Locate the cell with the specified text and output its (X, Y) center coordinate. 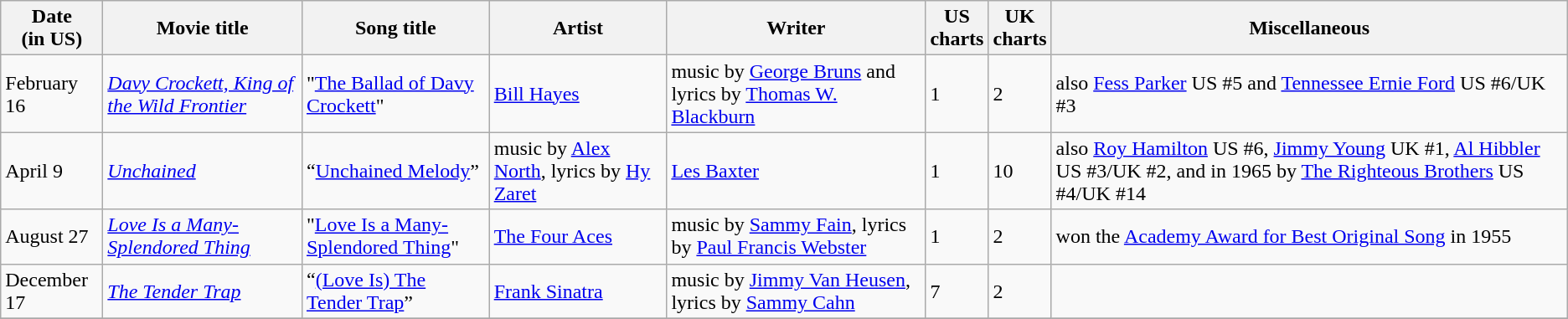
Artist (578, 28)
also Fess Parker US #5 and Tennessee Ernie Ford US #6/UK #3 (1309, 94)
“(Love Is) The Tender Trap” (395, 291)
"The Ballad of Davy Crockett" (395, 94)
"Love Is a Many-Splendored Thing" (395, 236)
Writer (796, 28)
Unchained (203, 171)
Davy Crockett, King of the Wild Frontier (203, 94)
UKcharts (1020, 28)
Frank Sinatra (578, 291)
won the Academy Award for Best Original Song in 1955 (1309, 236)
February 16 (52, 94)
10 (1020, 171)
US charts (957, 28)
The Four Aces (578, 236)
Bill Hayes (578, 94)
“Unchained Melody” (395, 171)
The Tender Trap (203, 291)
Miscellaneous (1309, 28)
Movie title (203, 28)
Song title (395, 28)
Les Baxter (796, 171)
Love Is a Many-Splendored Thing (203, 236)
music by George Bruns and lyrics by Thomas W. Blackburn (796, 94)
December 17 (52, 291)
Date(in US) (52, 28)
April 9 (52, 171)
7 (957, 291)
also Roy Hamilton US #6, Jimmy Young UK #1, Al Hibbler US #3/UK #2, and in 1965 by The Righteous Brothers US #4/UK #14 (1309, 171)
music by Sammy Fain, lyrics by Paul Francis Webster (796, 236)
August 27 (52, 236)
music by Alex North, lyrics by Hy Zaret (578, 171)
music by Jimmy Van Heusen, lyrics by Sammy Cahn (796, 291)
